Determine the [x, y] coordinate at the center of the cell enclosing the given text.  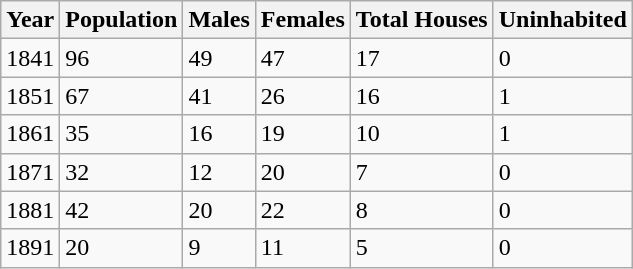
49 [219, 58]
8 [422, 210]
1881 [30, 210]
42 [122, 210]
Females [302, 20]
96 [122, 58]
1871 [30, 172]
1851 [30, 96]
12 [219, 172]
5 [422, 248]
67 [122, 96]
Population [122, 20]
1841 [30, 58]
1891 [30, 248]
19 [302, 134]
10 [422, 134]
11 [302, 248]
17 [422, 58]
26 [302, 96]
22 [302, 210]
Males [219, 20]
9 [219, 248]
41 [219, 96]
Uninhabited [562, 20]
35 [122, 134]
7 [422, 172]
47 [302, 58]
32 [122, 172]
Total Houses [422, 20]
1861 [30, 134]
Year [30, 20]
